Pinpoint the cell where the given text exists, returning its (x, y) midpoint coordinate. 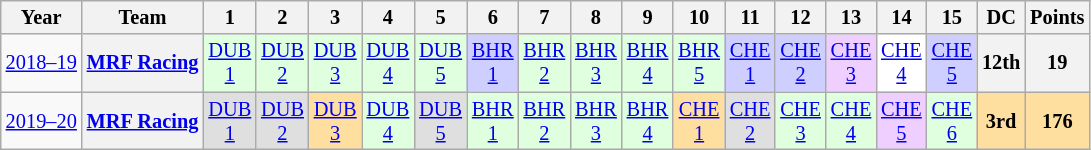
BHR5 (699, 63)
3rd (1001, 121)
14 (901, 17)
10 (699, 17)
DC (1001, 17)
8 (596, 17)
176 (1057, 121)
CHE6 (952, 121)
2019–20 (42, 121)
9 (648, 17)
13 (851, 17)
7 (545, 17)
12 (800, 17)
6 (493, 17)
Points (1057, 17)
5 (440, 17)
Team (143, 17)
11 (750, 17)
1 (230, 17)
3 (336, 17)
15 (952, 17)
2018–19 (42, 63)
Year (42, 17)
19 (1057, 63)
2 (282, 17)
4 (388, 17)
12th (1001, 63)
